Output the (X, Y) coordinate of the center of the cell containing the given text.  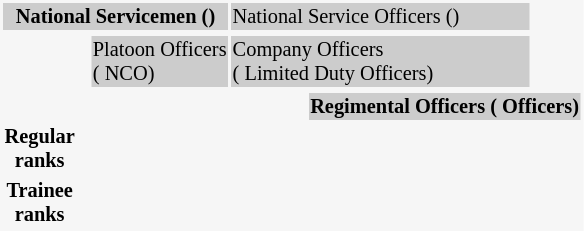
National Servicemen () (116, 16)
Platoon Officers ( NCO) (160, 62)
Company Officers ( Limited Duty Officers) (380, 62)
Traineeranks (40, 202)
Regularranks (40, 148)
Regimental Officers ( Officers) (445, 106)
National Service Officers () (380, 16)
